Capture the cell that displays the provided text and extract its (x, y) central coordinate. 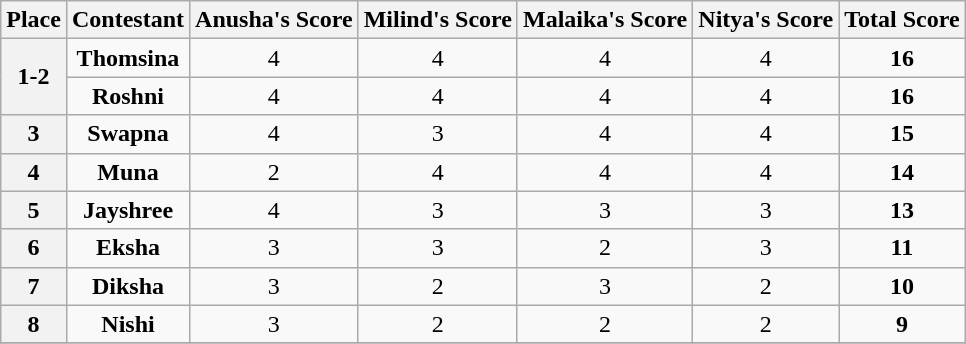
5 (34, 210)
Thomsina (128, 58)
1-2 (34, 77)
Malaika's Score (604, 20)
Jayshree (128, 210)
11 (902, 248)
Muna (128, 172)
Contestant (128, 20)
Total Score (902, 20)
6 (34, 248)
15 (902, 134)
Nitya's Score (766, 20)
Place (34, 20)
8 (34, 324)
Diksha (128, 286)
10 (902, 286)
Swapna (128, 134)
Roshni (128, 96)
Eksha (128, 248)
13 (902, 210)
7 (34, 286)
Milind's Score (438, 20)
Anusha's Score (274, 20)
9 (902, 324)
14 (902, 172)
Nishi (128, 324)
